Find where the given text appears and provide that cell's center as [X, Y] coordinate. 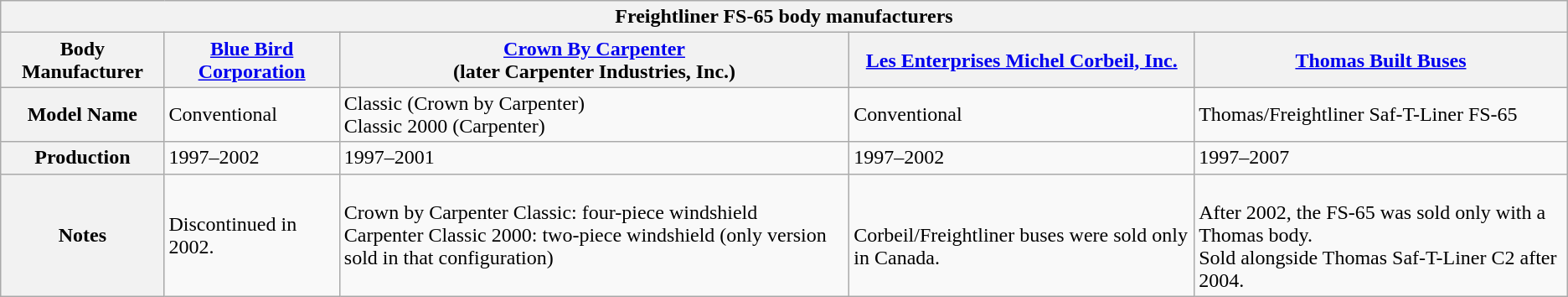
Thomas Built Buses [1381, 60]
Crown By Carpenter(later Carpenter Industries, Inc.) [594, 60]
1997–2001 [594, 158]
Blue Bird Corporation [251, 60]
Model Name [82, 114]
1997–2007 [1381, 158]
Corbeil/Freightliner buses were sold only in Canada. [1022, 235]
Discontinued in 2002. [251, 235]
Body Manufacturer [82, 60]
Production [82, 158]
Les Enterprises Michel Corbeil, Inc. [1022, 60]
After 2002, the FS-65 was sold only with a Thomas body.Sold alongside Thomas Saf-T-Liner C2 after 2004. [1381, 235]
Notes [82, 235]
Freightliner FS-65 body manufacturers [784, 17]
Crown by Carpenter Classic: four-piece windshieldCarpenter Classic 2000: two-piece windshield (only version sold in that configuration) [594, 235]
Thomas/Freightliner Saf-T-Liner FS-65 [1381, 114]
Classic (Crown by Carpenter)Classic 2000 (Carpenter) [594, 114]
